Locate the cell with the specified text and output its (X, Y) center coordinate. 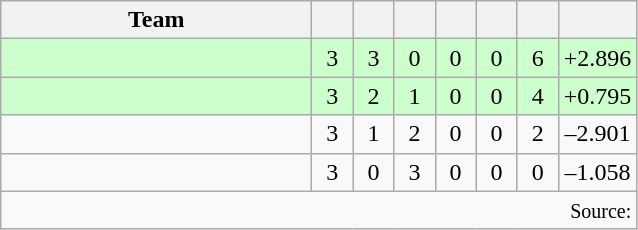
+0.795 (598, 96)
+2.896 (598, 58)
Team (156, 20)
–2.901 (598, 134)
Source: (319, 210)
–1.058 (598, 172)
6 (538, 58)
4 (538, 96)
